Scan for the cell matching the given text and deliver its (X, Y) coordinate at center. 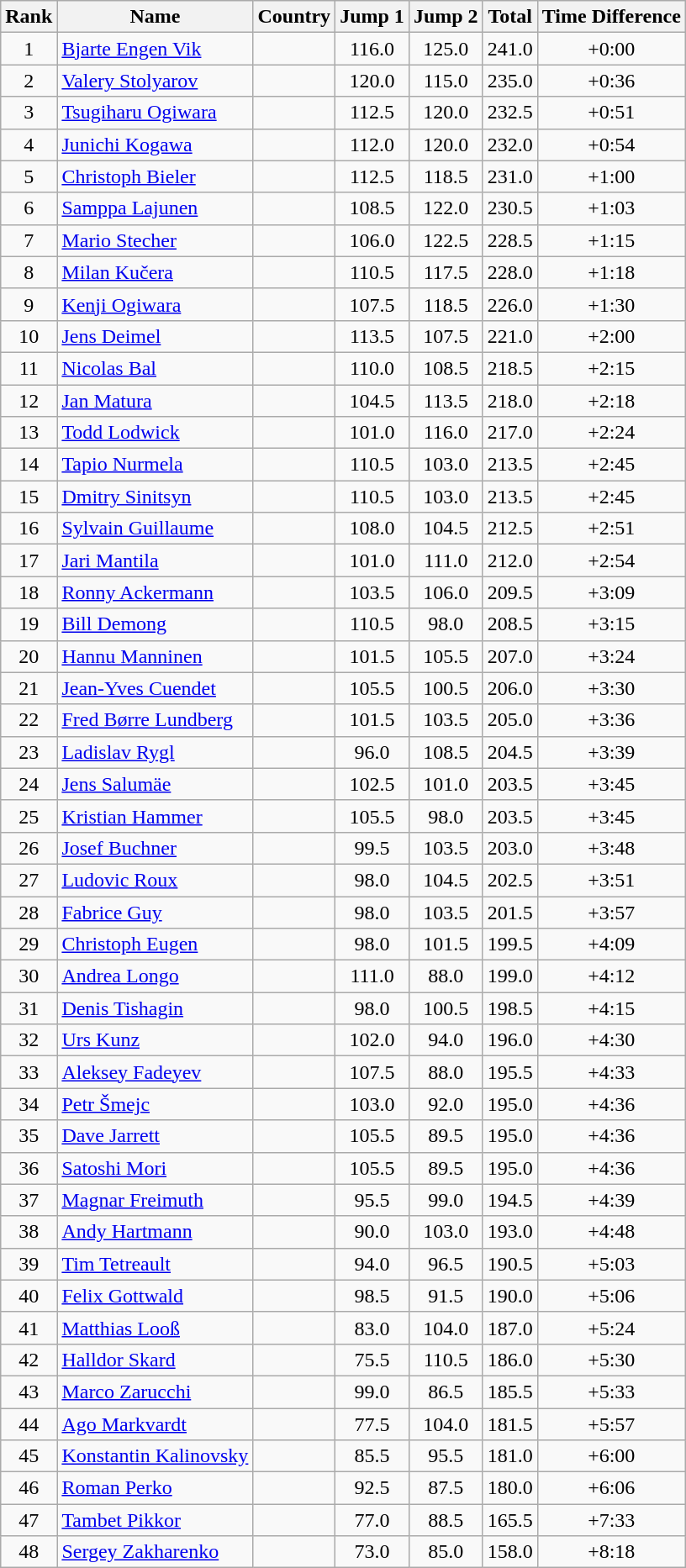
27 (29, 880)
23 (29, 752)
10 (29, 336)
Bill Demong (155, 624)
98.5 (372, 1296)
+3:15 (611, 624)
+4:12 (611, 976)
Name (155, 17)
42 (29, 1360)
Satoshi Mori (155, 1168)
221.0 (509, 336)
41 (29, 1328)
Tapio Nurmela (155, 465)
+3:30 (611, 688)
Sergey Zakharenko (155, 1552)
212.5 (509, 529)
194.5 (509, 1200)
25 (29, 816)
Christoph Eugen (155, 944)
+1:30 (611, 304)
47 (29, 1520)
185.5 (509, 1392)
+2:51 (611, 529)
+3:36 (611, 720)
44 (29, 1424)
Tambet Pikkor (155, 1520)
33 (29, 1072)
Josef Buchner (155, 848)
Andy Hartmann (155, 1232)
Bjarte Engen Vik (155, 49)
+4:33 (611, 1072)
Jean-Yves Cuendet (155, 688)
Matthias Looß (155, 1328)
Total (509, 17)
1 (29, 49)
+4:15 (611, 1008)
122.5 (446, 240)
46 (29, 1488)
91.5 (446, 1296)
209.5 (509, 592)
92.0 (446, 1104)
205.0 (509, 720)
22 (29, 720)
158.0 (509, 1552)
Felix Gottwald (155, 1296)
Roman Perko (155, 1488)
102.5 (372, 784)
Ronny Ackermann (155, 592)
48 (29, 1552)
8 (29, 272)
226.0 (509, 304)
165.5 (509, 1520)
Konstantin Kalinovsky (155, 1456)
+7:33 (611, 1520)
228.0 (509, 272)
231.0 (509, 176)
Ludovic Roux (155, 880)
Time Difference (611, 17)
202.5 (509, 880)
112.0 (372, 145)
193.0 (509, 1232)
+0:00 (611, 49)
+3:09 (611, 592)
230.5 (509, 208)
Urs Kunz (155, 1040)
40 (29, 1296)
96.5 (446, 1264)
125.0 (446, 49)
3 (29, 113)
122.0 (446, 208)
Milan Kučera (155, 272)
199.5 (509, 944)
+2:24 (611, 433)
16 (29, 529)
90.0 (372, 1232)
195.5 (509, 1072)
203.0 (509, 848)
Fred Børre Lundberg (155, 720)
+6:06 (611, 1488)
2 (29, 81)
181.5 (509, 1424)
235.0 (509, 81)
+3:24 (611, 656)
+5:57 (611, 1424)
218.5 (509, 368)
Andrea Longo (155, 976)
43 (29, 1392)
+5:03 (611, 1264)
+5:06 (611, 1296)
Tim Tetreault (155, 1264)
Kristian Hammer (155, 816)
Samppa Lajunen (155, 208)
+3:57 (611, 912)
30 (29, 976)
Ago Markvardt (155, 1424)
212.0 (509, 560)
+8:18 (611, 1552)
Fabrice Guy (155, 912)
228.5 (509, 240)
83.0 (372, 1328)
204.5 (509, 752)
7 (29, 240)
+2:54 (611, 560)
198.5 (509, 1008)
+3:48 (611, 848)
207.0 (509, 656)
96.0 (372, 752)
9 (29, 304)
201.5 (509, 912)
36 (29, 1168)
208.5 (509, 624)
232.0 (509, 145)
Rank (29, 17)
+4:48 (611, 1232)
85.0 (446, 1552)
35 (29, 1136)
38 (29, 1232)
+1:15 (611, 240)
+4:30 (611, 1040)
+0:54 (611, 145)
13 (29, 433)
Sylvain Guillaume (155, 529)
108.0 (372, 529)
186.0 (509, 1360)
86.5 (446, 1392)
Jump 2 (446, 17)
+2:18 (611, 401)
180.0 (509, 1488)
Aleksey Fadeyev (155, 1072)
88.5 (446, 1520)
190.0 (509, 1296)
110.0 (372, 368)
99.5 (372, 848)
+1:18 (611, 272)
32 (29, 1040)
+4:09 (611, 944)
+1:03 (611, 208)
Todd Lodwick (155, 433)
34 (29, 1104)
11 (29, 368)
218.0 (509, 401)
Magnar Freimuth (155, 1200)
+2:00 (611, 336)
77.5 (372, 1424)
Dmitry Sinitsyn (155, 497)
24 (29, 784)
115.0 (446, 81)
Dave Jarrett (155, 1136)
+5:33 (611, 1392)
Petr Šmejc (155, 1104)
Ladislav Rygl (155, 752)
Valery Stolyarov (155, 81)
37 (29, 1200)
+2:15 (611, 368)
+5:30 (611, 1360)
17 (29, 560)
181.0 (509, 1456)
14 (29, 465)
Mario Stecher (155, 240)
187.0 (509, 1328)
Jens Deimel (155, 336)
199.0 (509, 976)
117.5 (446, 272)
241.0 (509, 49)
+0:51 (611, 113)
29 (29, 944)
Nicolas Bal (155, 368)
217.0 (509, 433)
Marco Zarucchi (155, 1392)
6 (29, 208)
+5:24 (611, 1328)
12 (29, 401)
190.5 (509, 1264)
Jari Mantila (155, 560)
92.5 (372, 1488)
26 (29, 848)
28 (29, 912)
+0:36 (611, 81)
Country (294, 17)
39 (29, 1264)
Kenji Ogiwara (155, 304)
19 (29, 624)
5 (29, 176)
4 (29, 145)
Halldor Skard (155, 1360)
Junichi Kogawa (155, 145)
15 (29, 497)
Tsugiharu Ogiwara (155, 113)
Jens Salumäe (155, 784)
206.0 (509, 688)
87.5 (446, 1488)
75.5 (372, 1360)
196.0 (509, 1040)
+6:00 (611, 1456)
45 (29, 1456)
18 (29, 592)
Hannu Manninen (155, 656)
Christoph Bieler (155, 176)
102.0 (372, 1040)
Jump 1 (372, 17)
+4:39 (611, 1200)
+1:00 (611, 176)
21 (29, 688)
73.0 (372, 1552)
+3:51 (611, 880)
20 (29, 656)
77.0 (372, 1520)
+3:39 (611, 752)
85.5 (372, 1456)
31 (29, 1008)
Denis Tishagin (155, 1008)
232.5 (509, 113)
Jan Matura (155, 401)
